Pinpoint the cell where the given text exists, returning its (x, y) midpoint coordinate. 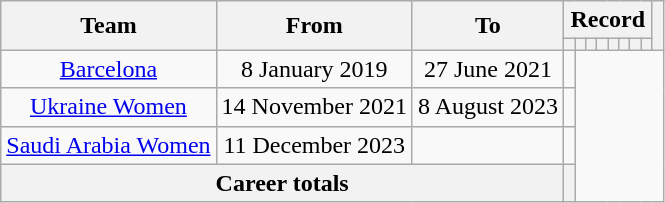
To (488, 26)
Barcelona (108, 69)
From (314, 26)
Record (608, 20)
Saudi Arabia Women (108, 145)
14 November 2021 (314, 107)
Ukraine Women (108, 107)
27 June 2021 (488, 69)
11 December 2023 (314, 145)
8 January 2019 (314, 69)
8 August 2023 (488, 107)
Team (108, 26)
Career totals (282, 183)
